Return the [X, Y] coordinate for the center point of the cell that contains the specified text.  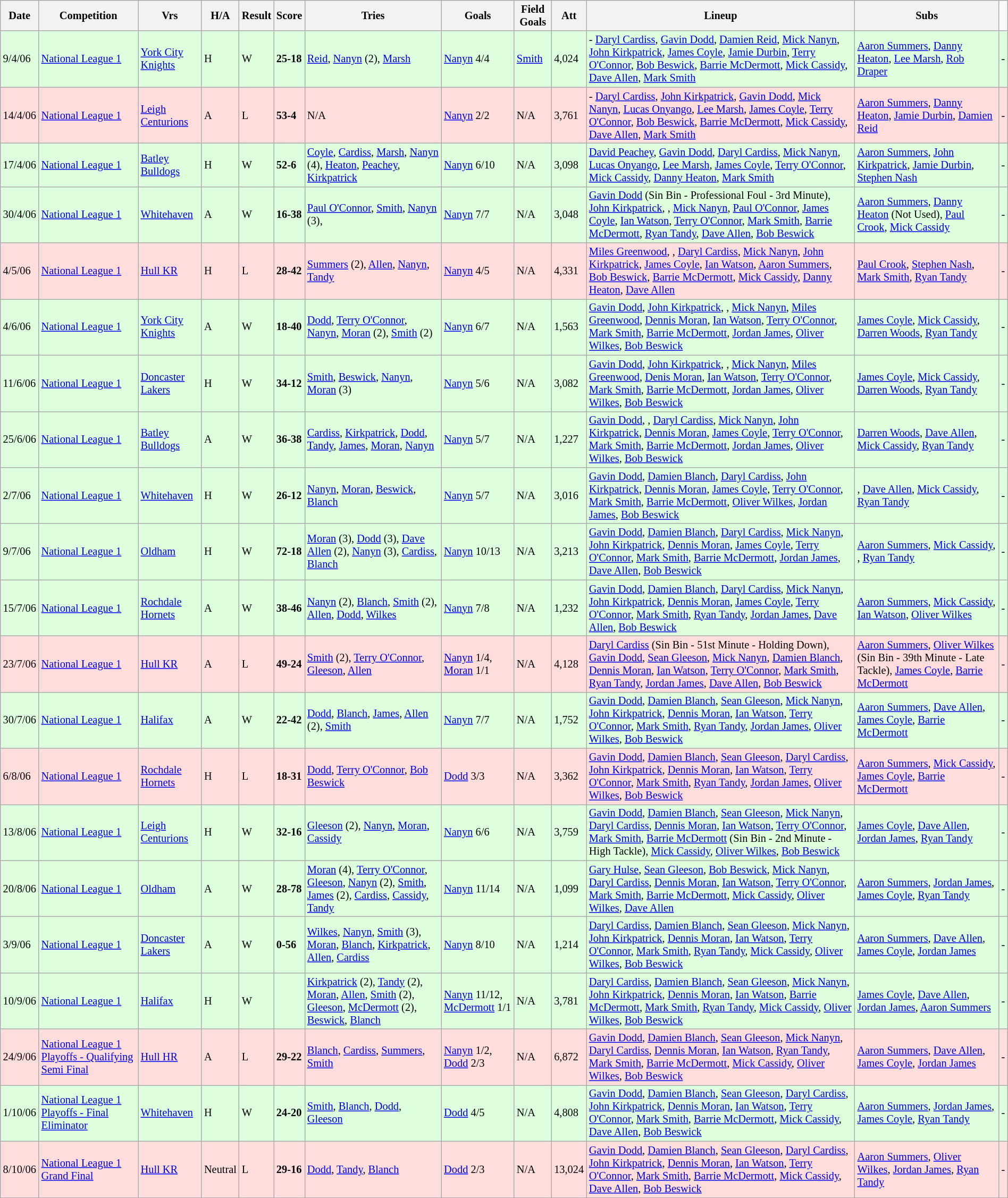
Nanyn 1/2, Dodd 2/3 [477, 1057]
3,016 [569, 495]
Aaron Summers, Mick Cassidy, Ian Watson, Oliver Wilkes [927, 608]
9/4/06 [20, 59]
Hull HR [170, 1057]
1,099 [569, 889]
Gleeson (2), Nanyn, Moran, Cassidy [373, 832]
Competition [88, 15]
32-16 [289, 832]
Smith [533, 59]
National League 1 Grand Final [88, 1169]
8/10/06 [20, 1169]
9/7/06 [20, 552]
Aaron Summers, Dave Allen, James Coyle, Barrie McDermott [927, 720]
Smith, Beswick, Nanyn, Moran (3) [373, 383]
34-12 [289, 383]
Nanyn 6/6 [477, 832]
Nanyn 5/6 [477, 383]
3,759 [569, 832]
Nanyn 8/10 [477, 944]
15/7/06 [20, 608]
Aaron Summers, Oliver Wilkes, Jordan James, Ryan Tandy [927, 1169]
1,214 [569, 944]
25-18 [289, 59]
14/4/06 [20, 115]
Dodd 4/5 [477, 1113]
1,227 [569, 440]
Nanyn, Moran, Beswick, Blanch [373, 495]
National League 1 Playoffs - Final Eliminator [88, 1113]
Summers (2), Allen, Nanyn, Tandy [373, 271]
22-42 [289, 720]
17/4/06 [20, 165]
4,808 [569, 1113]
Result [256, 15]
Blanch, Cardiss, Summers, Smith [373, 1057]
Goals [477, 15]
Nanyn 7/8 [477, 608]
3,362 [569, 777]
Aaron Summers, Danny Heaton, Jamie Durbin, Damien Reid [927, 115]
26-12 [289, 495]
25/6/06 [20, 440]
, Dave Allen, Mick Cassidy, Ryan Tandy [927, 495]
Nanyn 1/4, Moran 1/1 [477, 664]
Dodd 3/3 [477, 777]
0-56 [289, 944]
Wilkes, Nanyn, Smith (3), Moran, Blanch, Kirkpatrick, Allen, Cardiss [373, 944]
13/8/06 [20, 832]
20/8/06 [20, 889]
3/9/06 [20, 944]
Nanyn 2/2 [477, 115]
Aaron Summers, Mick Cassidy, James Coyle, Barrie McDermott [927, 777]
1,232 [569, 608]
3,213 [569, 552]
3,098 [569, 165]
Paul Crook, Stephen Nash, Mark Smith, Ryan Tandy [927, 271]
Reid, Nanyn (2), Marsh [373, 59]
72-18 [289, 552]
Aaron Summers, Danny Heaton, Lee Marsh, Rob Draper [927, 59]
29-16 [289, 1169]
Smith, Blanch, Dodd, Gleeson [373, 1113]
H/A [220, 15]
11/6/06 [20, 383]
13,024 [569, 1169]
Subs [927, 15]
24-20 [289, 1113]
3,082 [569, 383]
Aaron Summers, Oliver Wilkes (Sin Bin - 39th Minute - Late Tackle), James Coyle, Barrie McDermott [927, 664]
Date [20, 15]
3,781 [569, 1001]
6,872 [569, 1057]
James Coyle, Dave Allen, Jordan James, Ryan Tandy [927, 832]
28-78 [289, 889]
Nanyn 11/14 [477, 889]
16-38 [289, 215]
4,128 [569, 664]
36-38 [289, 440]
4/5/06 [20, 271]
24/9/06 [20, 1057]
29-22 [289, 1057]
Nanyn (2), Blanch, Smith (2), Allen, Dodd, Wilkes [373, 608]
Score [289, 15]
Dodd, Terry O'Connor, Bob Beswick [373, 777]
Nanyn 4/4 [477, 59]
30/4/06 [20, 215]
3,048 [569, 215]
53-4 [289, 115]
2/7/06 [20, 495]
Aaron Summers, John Kirkpatrick, Jamie Durbin, Stephen Nash [927, 165]
National League 1 Playoffs - Qualifying Semi Final [88, 1057]
Aaron Summers, Danny Heaton (Not Used), Paul Crook, Mick Cassidy [927, 215]
49-24 [289, 664]
Dodd, Tandy, Blanch [373, 1169]
James Coyle, Dave Allen, Jordan James, Aaron Summers [927, 1001]
Vrs [170, 15]
Aaron Summers, Mick Cassidy, , Ryan Tandy [927, 552]
Smith (2), Terry O'Connor, Gleeson, Allen [373, 664]
18-31 [289, 777]
52-6 [289, 165]
Nanyn 10/13 [477, 552]
David Peachey, Gavin Dodd, Daryl Cardiss, Mick Nanyn, Lucas Onyango, Lee Marsh, James Coyle, Terry O'Connor, Mick Cassidy, Danny Heaton, Mark Smith [721, 165]
Moran (4), Terry O'Connor, Gleeson, Nanyn (2), Smith, James (2), Cardiss, Cassidy, Tandy [373, 889]
Moran (3), Dodd (3), Dave Allen (2), Nanyn (3), Cardiss, Blanch [373, 552]
Nanyn 6/7 [477, 327]
23/7/06 [20, 664]
28-42 [289, 271]
6/8/06 [20, 777]
30/7/06 [20, 720]
Cardiss, Kirkpatrick, Dodd, Tandy, James, Moran, Nanyn [373, 440]
Kirkpatrick (2), Tandy (2), Moran, Allen, Smith (2), Gleeson, McDermott (2), Beswick, Blanch [373, 1001]
1/10/06 [20, 1113]
Coyle, Cardiss, Marsh, Nanyn (4), Heaton, Peachey, Kirkpatrick [373, 165]
Dodd, Blanch, James, Allen (2), Smith [373, 720]
10/9/06 [20, 1001]
Nanyn 11/12, McDermott 1/1 [477, 1001]
Att [569, 15]
3,761 [569, 115]
Paul O'Connor, Smith, Nanyn (3), [373, 215]
Nanyn 6/10 [477, 165]
Dodd 2/3 [477, 1169]
Nanyn 4/5 [477, 271]
1,563 [569, 327]
Lineup [721, 15]
4,024 [569, 59]
Darren Woods, Dave Allen, Mick Cassidy, Ryan Tandy [927, 440]
4/6/06 [20, 327]
18-40 [289, 327]
Tries [373, 15]
Neutral [220, 1169]
38-46 [289, 608]
1,752 [569, 720]
4,331 [569, 271]
Field Goals [533, 15]
Dodd, Terry O'Connor, Nanyn, Moran (2), Smith (2) [373, 327]
